Output the (x, y) coordinate of the center of the cell containing the given text.  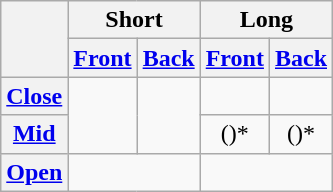
Mid (34, 134)
Short (134, 20)
Close (34, 96)
Open (34, 172)
Long (266, 20)
